Output the (x, y) coordinate of the center of the cell containing the given text.  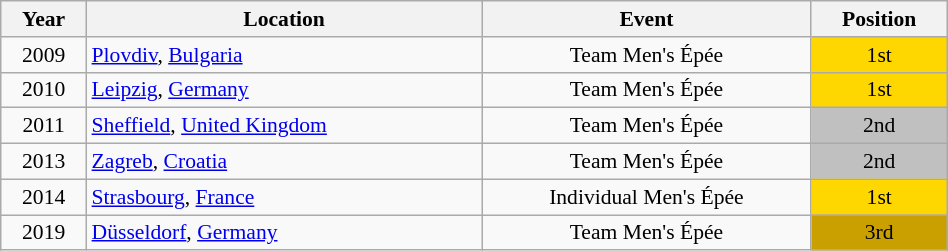
Leipzig, Germany (284, 90)
Plovdiv, Bulgaria (284, 55)
Individual Men's Épée (647, 197)
Position (879, 19)
2013 (44, 162)
Düsseldorf, Germany (284, 233)
Zagreb, Croatia (284, 162)
Sheffield, United Kingdom (284, 126)
Year (44, 19)
2009 (44, 55)
2010 (44, 90)
2011 (44, 126)
2014 (44, 197)
Location (284, 19)
3rd (879, 233)
Strasbourg, France (284, 197)
Event (647, 19)
2019 (44, 233)
